Extract the [x, y] coordinate from the center of the cell holding the provided text.  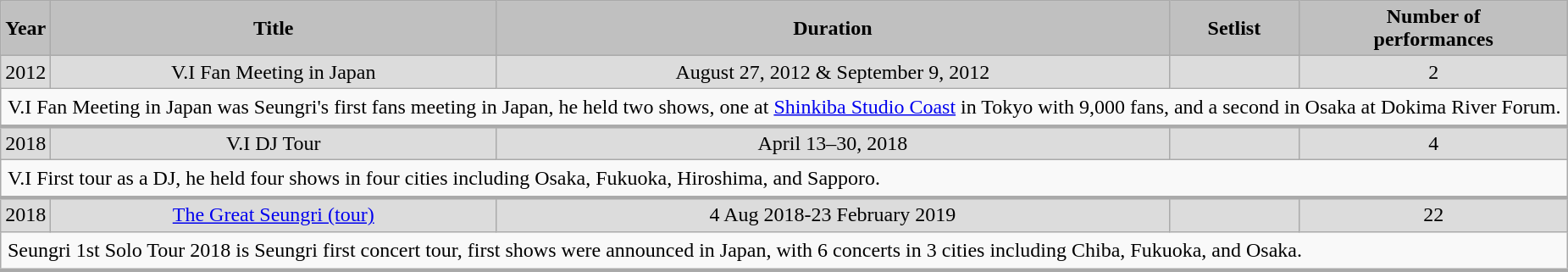
4 Aug 2018-23 February 2019 [834, 214]
Number ofperformances [1433, 29]
Year [25, 29]
4 [1433, 143]
2012 [25, 72]
Title [274, 29]
April 13–30, 2018 [834, 143]
V.I Fan Meeting in Japan [274, 72]
August 27, 2012 & September 9, 2012 [834, 72]
V.I First tour as a DJ, he held four shows in four cities including Osaka, Fukuoka, Hiroshima, and Sapporo. [784, 178]
Setlist [1233, 29]
22 [1433, 214]
The Great Seungri (tour) [274, 214]
Duration [834, 29]
2 [1433, 72]
V.I DJ Tour [274, 143]
